Identify which cell holds the provided text, then report its [x, y] central coordinate. 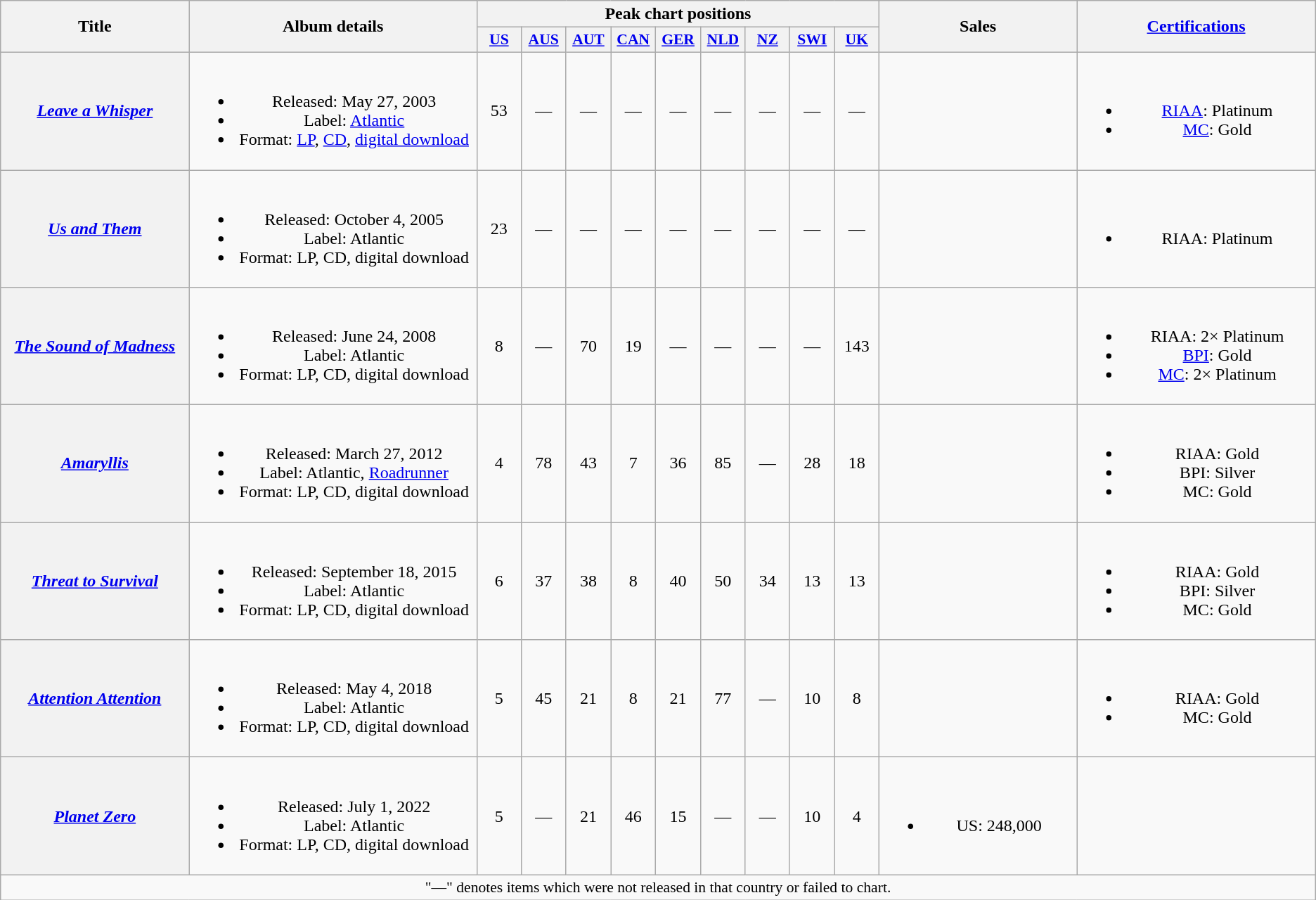
GER [678, 40]
23 [499, 229]
34 [768, 581]
85 [723, 464]
78 [543, 464]
143 [856, 346]
Released: June 24, 2008Label: AtlanticFormat: LP, CD, digital download [333, 346]
15 [678, 816]
Album details [333, 27]
18 [856, 464]
RIAA: GoldMC: Gold [1196, 699]
AUS [543, 40]
45 [543, 699]
77 [723, 699]
Released: October 4, 2005Label: AtlanticFormat: LP, CD, digital download [333, 229]
RIAA: 2× PlatinumBPI: GoldMC: 2× Platinum [1196, 346]
RIAA: PlatinumMC: Gold [1196, 111]
36 [678, 464]
Released: May 4, 2018Label: AtlanticFormat: LP, CD, digital download [333, 699]
Released: March 27, 2012Label: Atlantic, RoadrunnerFormat: LP, CD, digital download [333, 464]
Released: May 27, 2003Label: AtlanticFormat: LP, CD, digital download [333, 111]
Amaryllis [95, 464]
Threat to Survival [95, 581]
19 [633, 346]
CAN [633, 40]
28 [812, 464]
7 [633, 464]
46 [633, 816]
Released: July 1, 2022Label: AtlanticFormat: LP, CD, digital download [333, 816]
The Sound of Madness [95, 346]
50 [723, 581]
SWI [812, 40]
Leave a Whisper [95, 111]
UK [856, 40]
US: 248,000 [977, 816]
Peak chart positions [678, 14]
RIAA: Platinum [1196, 229]
NZ [768, 40]
US [499, 40]
43 [588, 464]
AUT [588, 40]
Title [95, 27]
"—" denotes items which were not released in that country or failed to chart. [658, 887]
40 [678, 581]
38 [588, 581]
53 [499, 111]
70 [588, 346]
6 [499, 581]
Certifications [1196, 27]
Us and Them [95, 229]
Planet Zero [95, 816]
Attention Attention [95, 699]
Sales [977, 27]
NLD [723, 40]
Released: September 18, 2015Label: AtlanticFormat: LP, CD, digital download [333, 581]
37 [543, 581]
